Find where the given text appears and provide that cell's center as (x, y) coordinate. 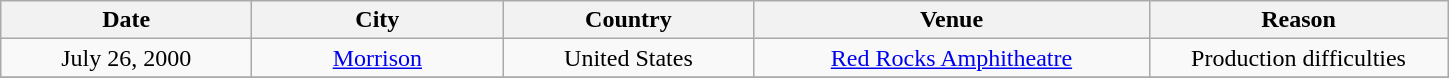
City (378, 20)
Date (126, 20)
Venue (952, 20)
July 26, 2000 (126, 58)
United States (628, 58)
Morrison (378, 58)
Red Rocks Amphitheatre (952, 58)
Production difficulties (1298, 58)
Reason (1298, 20)
Country (628, 20)
